Extract the [X, Y] coordinate from the center of the cell holding the provided text.  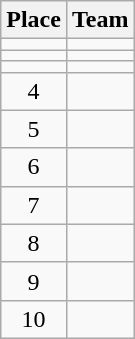
8 [34, 243]
Place [34, 20]
6 [34, 167]
5 [34, 129]
4 [34, 91]
7 [34, 205]
10 [34, 319]
Team [100, 20]
9 [34, 281]
